Return the [x, y] coordinate for the center point of the cell that contains the specified text.  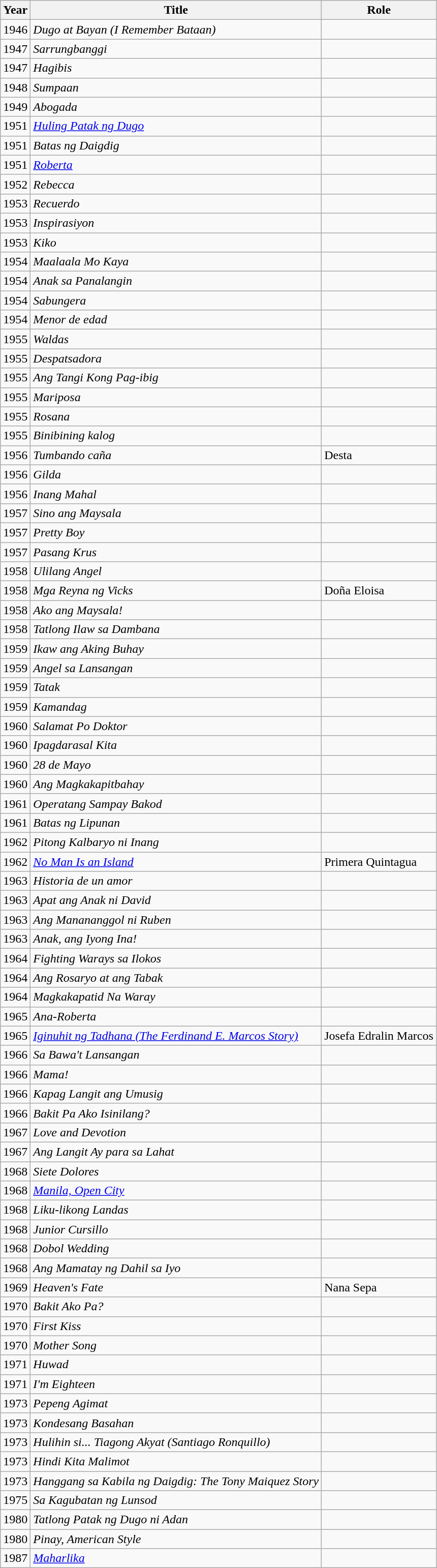
Sabungera [176, 300]
Apat ang Anak ni David [176, 900]
Anak sa Panalangin [176, 281]
Love and Devotion [176, 1132]
Bakit Pa Ako Isinilang? [176, 1113]
1949 [15, 107]
Ang Langit Ay para sa Lahat [176, 1152]
Ana-Roberta [176, 1016]
Pretty Boy [176, 532]
Nana Sepa [379, 1287]
Salamat Po Doktor [176, 726]
Inang Mahal [176, 494]
Ang Manananggol ni Ruben [176, 920]
Dugo at Bayan (I Remember Bataan) [176, 29]
Pinay, American Style [176, 1539]
Maharlika [176, 1558]
Menor de edad [176, 320]
Tatlong Patak ng Dugo ni Adan [176, 1520]
Historia de un amor [176, 881]
Gilda [176, 474]
1969 [15, 1287]
Title [176, 10]
Hanggang sa Kabila ng Daigdig: The Tony Maiquez Story [176, 1481]
1975 [15, 1500]
Sa Bawa't Lansangan [176, 1055]
Sumpaan [176, 87]
Hagibis [176, 68]
First Kiss [176, 1326]
1946 [15, 29]
Ipagdarasal Kita [176, 745]
Kondesang Basahan [176, 1423]
Manila, Open City [176, 1191]
Inspirasiyon [176, 223]
Batas ng Lipunan [176, 823]
28 de Mayo [176, 765]
Ang Magkakapitbahay [176, 784]
Roberta [176, 165]
Hulihin si... Tiagong Akyat (Santiago Ronquillo) [176, 1442]
I'm Eighteen [176, 1384]
Kamandag [176, 707]
Primera Quintagua [379, 862]
Rebecca [176, 184]
Year [15, 10]
Role [379, 10]
Magkakapatid Na Waray [176, 997]
Doña Eloisa [379, 591]
Angel sa Lansangan [176, 668]
Iginuhit ng Tadhana (The Ferdinand E. Marcos Story) [176, 1036]
Batas ng Daigdig [176, 145]
Hindi Kita Malimot [176, 1461]
Abogada [176, 107]
Liku-likong Landas [176, 1210]
Junior Cursillo [176, 1229]
Mother Song [176, 1345]
Heaven's Fate [176, 1287]
Tatak [176, 687]
1948 [15, 87]
Sino ang Maysala [176, 513]
Kapag Langit ang Umusig [176, 1094]
Sarrungbanggi [176, 49]
Tumbando caña [176, 455]
Tatlong Ilaw sa Dambana [176, 629]
Pasang Krus [176, 552]
Ikaw ang Aking Buhay [176, 649]
Rosana [176, 416]
Ulilang Angel [176, 571]
Mariposa [176, 397]
Despatsadora [176, 358]
Maalaala Mo Kaya [176, 262]
Operatang Sampay Bakod [176, 803]
No Man Is an Island [176, 862]
Sa Kagubatan ng Lunsod [176, 1500]
1952 [15, 184]
Huling Patak ng Dugo [176, 126]
Mama! [176, 1074]
Mga Reyna ng Vicks [176, 591]
1987 [15, 1558]
Kiko [176, 243]
Ang Mamatay ng Dahil sa Iyo [176, 1268]
Ang Tangi Kong Pag-ibig [176, 378]
Waldas [176, 339]
Ako ang Maysala! [176, 610]
Desta [379, 455]
Bakit Ako Pa? [176, 1307]
Anak, ang Iyong Ina! [176, 939]
Binibining kalog [176, 436]
Josefa Edralin Marcos [379, 1036]
Siete Dolores [176, 1171]
Recuerdo [176, 203]
Dobol Wedding [176, 1249]
Pitong Kalbaryo ni Inang [176, 842]
Pepeng Agimat [176, 1403]
Fighting Warays sa Ilokos [176, 958]
Huwad [176, 1365]
Ang Rosaryo at ang Tabak [176, 978]
